Return (x, y) of the center of cell containing provided text 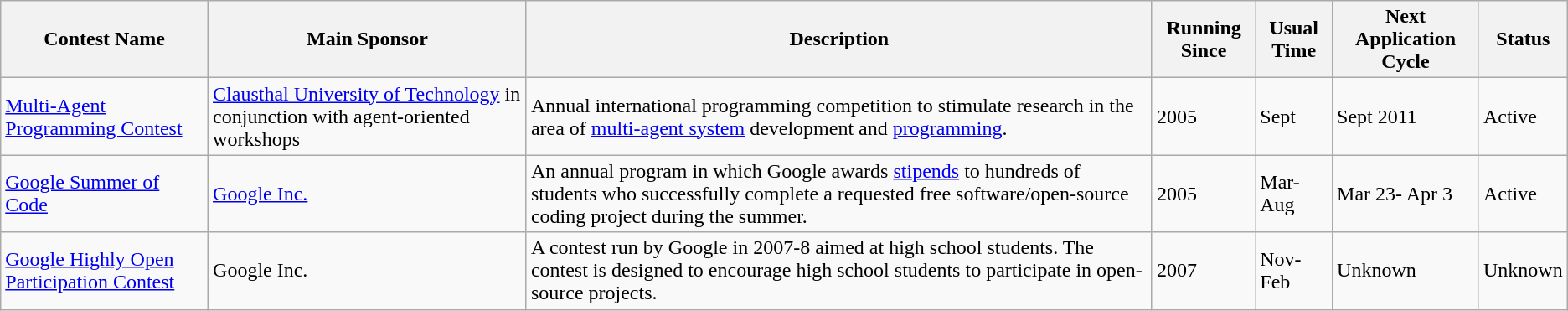
Multi-Agent Programming Contest (105, 117)
Mar-Aug (1294, 194)
2007 (1203, 271)
Sept 2011 (1406, 117)
Description (839, 39)
Next Application Cycle (1406, 39)
Sept (1294, 117)
Usual Time (1294, 39)
Mar 23- Apr 3 (1406, 194)
Contest Name (105, 39)
Running Since (1203, 39)
Status (1523, 39)
Google Summer of Code (105, 194)
Google Highly Open Participation Contest (105, 271)
Annual international programming competition to stimulate research in the area of multi-agent system development and programming. (839, 117)
Nov-Feb (1294, 271)
Main Sponsor (368, 39)
Clausthal University of Technology in conjunction with agent-oriented workshops (368, 117)
